Identify which cell holds the provided text, then report its (X, Y) central coordinate. 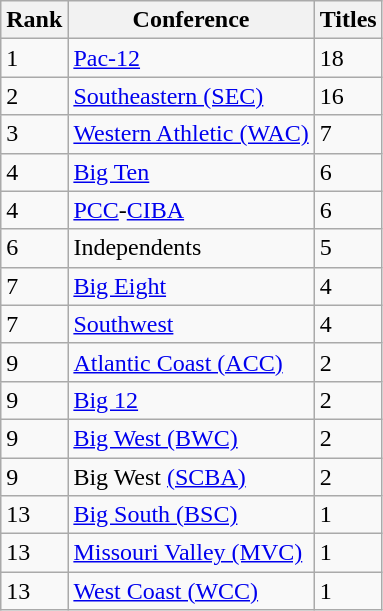
Big South (BSC) (191, 515)
Independents (191, 248)
Titles (348, 20)
16 (348, 96)
Southeastern (SEC) (191, 96)
Missouri Valley (MVC) (191, 553)
3 (34, 134)
Big Eight (191, 286)
Pac-12 (191, 58)
West Coast (WCC) (191, 591)
Big West (SCBA) (191, 477)
Conference (191, 20)
Western Athletic (WAC) (191, 134)
Southwest (191, 324)
5 (348, 248)
Rank (34, 20)
Big West (BWC) (191, 438)
Big 12 (191, 400)
Atlantic Coast (ACC) (191, 362)
18 (348, 58)
Big Ten (191, 172)
PCC-CIBA (191, 210)
